Pinpoint the cell where the given text exists, returning its [X, Y] midpoint coordinate. 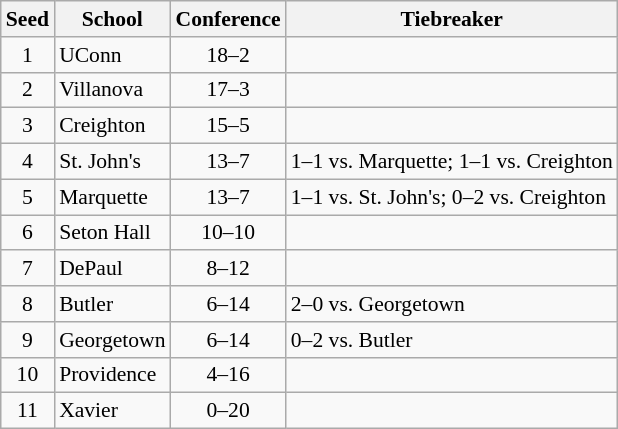
Xavier [112, 411]
Creighton [112, 126]
1–1 vs. Marquette; 1–1 vs. Creighton [452, 162]
4 [28, 162]
4–16 [228, 375]
8 [28, 304]
Providence [112, 375]
1 [28, 55]
St. John's [112, 162]
0–2 vs. Butler [452, 340]
10–10 [228, 233]
Tiebreaker [452, 19]
Marquette [112, 197]
Georgetown [112, 340]
Seed [28, 19]
Seton Hall [112, 233]
11 [28, 411]
18–2 [228, 55]
5 [28, 197]
UConn [112, 55]
17–3 [228, 90]
2 [28, 90]
15–5 [228, 126]
School [112, 19]
3 [28, 126]
Conference [228, 19]
2–0 vs. Georgetown [452, 304]
1–1 vs. St. John's; 0–2 vs. Creighton [452, 197]
Butler [112, 304]
DePaul [112, 269]
Villanova [112, 90]
0–20 [228, 411]
10 [28, 375]
9 [28, 340]
7 [28, 269]
6 [28, 233]
8–12 [228, 269]
